Scan for the cell matching the given text and deliver its [x, y] coordinate at center. 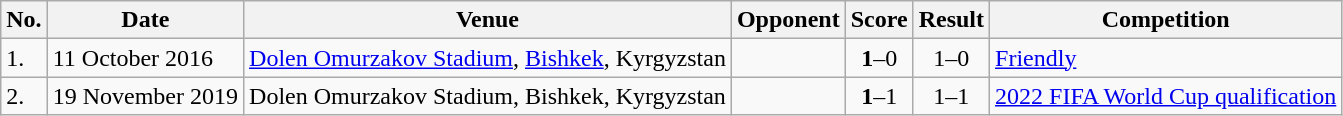
11 October 2016 [145, 58]
Venue [488, 20]
Result [951, 20]
Friendly [1166, 58]
No. [24, 20]
2. [24, 96]
Opponent [788, 20]
2022 FIFA World Cup qualification [1166, 96]
1. [24, 58]
Competition [1166, 20]
19 November 2019 [145, 96]
Date [145, 20]
Score [879, 20]
